Capture the cell that displays the provided text and extract its [x, y] central coordinate. 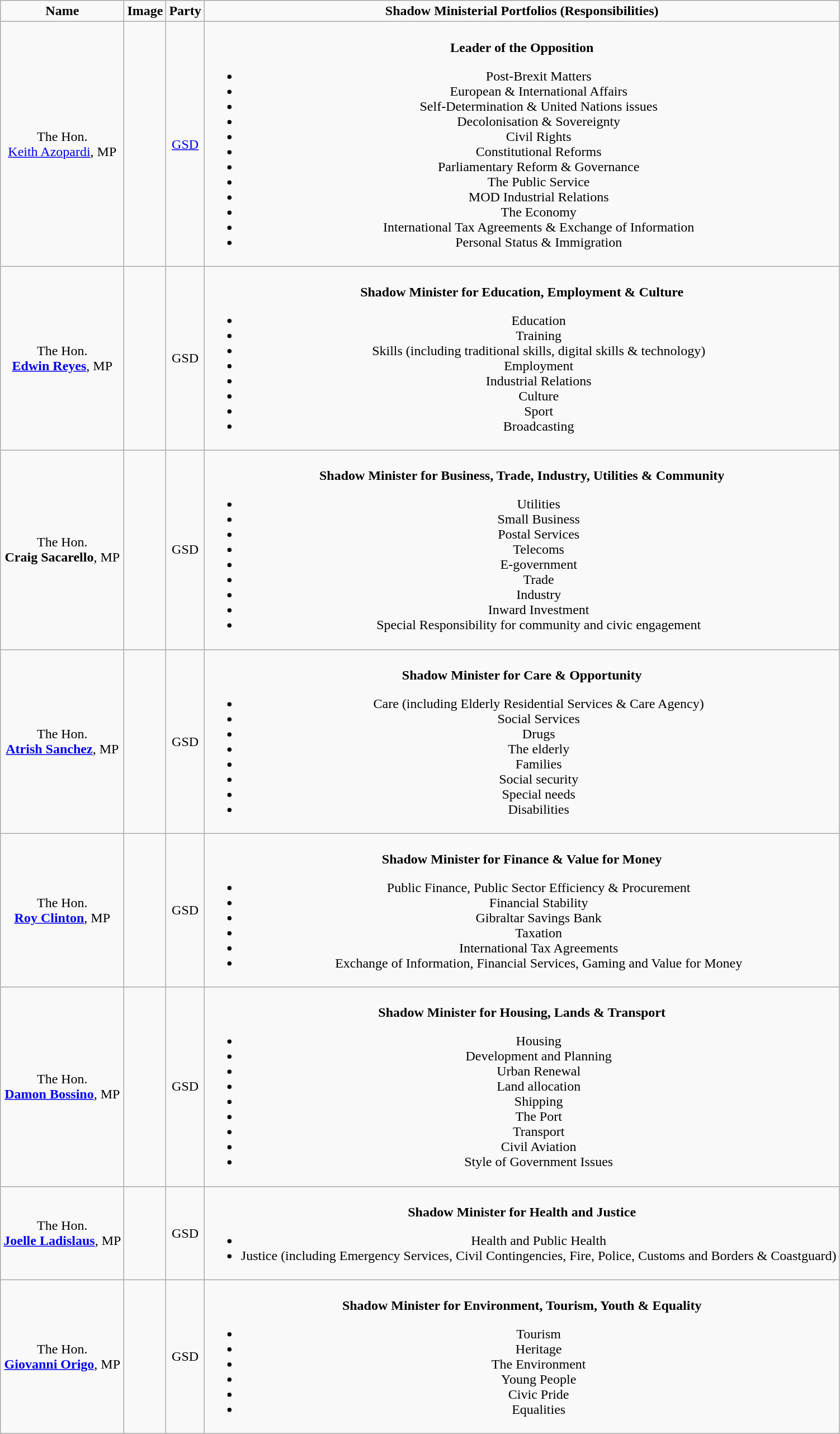
Party [185, 11]
The Hon.Edwin Reyes, MP [63, 358]
The Hon.Giovanni Origo, MP [63, 1357]
The Hon.Roy Clinton, MP [63, 911]
The Hon.Keith Azopardi, MP [63, 144]
Shadow Ministerial Portfolios (Responsibilities) [522, 11]
Name [63, 11]
Shadow Minister for Environment, Tourism, Youth & EqualityTourismHeritageThe EnvironmentYoung PeopleCivic PrideEqualities [522, 1357]
The Hon.Damon Bossino, MP [63, 1087]
The Hon.Joelle Ladislaus, MP [63, 1233]
The Hon.Atrish Sanchez, MP [63, 742]
The Hon.Craig Sacarello, MP [63, 550]
Image [145, 11]
